Output the [x, y] coordinate of the center of the cell containing the given text.  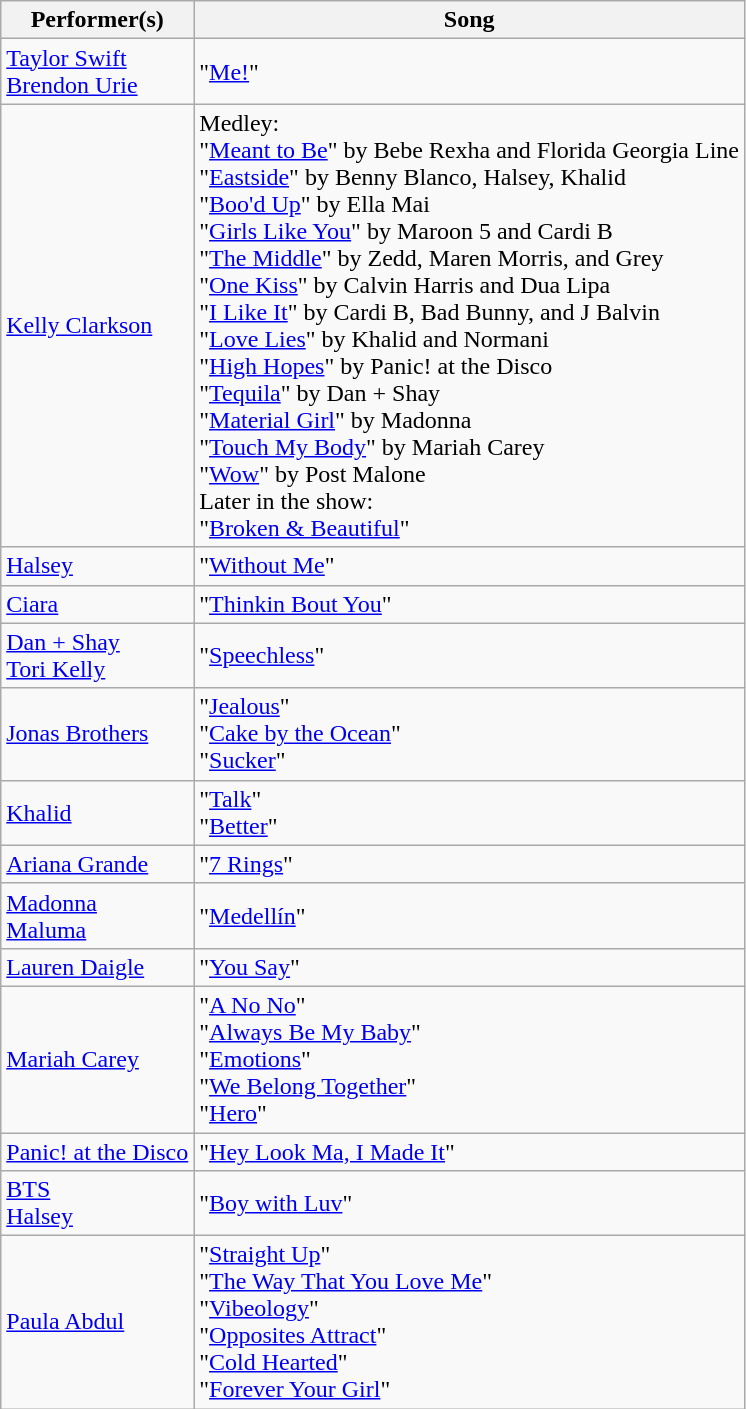
"Boy with Luv" [470, 1204]
"Me!" [470, 72]
"A No No""Always Be My Baby""Emotions""We Belong Together""Hero" [470, 1059]
"7 Rings" [470, 864]
"Medellín" [470, 916]
Taylor SwiftBrendon Urie [98, 72]
BTSHalsey [98, 1204]
Mariah Carey [98, 1059]
Jonas Brothers [98, 734]
"Hey Look Ma, I Made It" [470, 1151]
Panic! at the Disco [98, 1151]
"Jealous""Cake by the Ocean""Sucker" [470, 734]
Paula Abdul [98, 1322]
Dan + ShayTori Kelly [98, 656]
Song [470, 20]
Khalid [98, 812]
"Straight Up""The Way That You Love Me""Vibeology""Opposites Attract""Cold Hearted""Forever Your Girl" [470, 1322]
Halsey [98, 566]
Ciara [98, 604]
Lauren Daigle [98, 967]
Ariana Grande [98, 864]
"Speechless" [470, 656]
"You Say" [470, 967]
"Talk""Better" [470, 812]
"Thinkin Bout You" [470, 604]
MadonnaMaluma [98, 916]
"Without Me" [470, 566]
Kelly Clarkson [98, 326]
Performer(s) [98, 20]
